Detect which cell encompasses the target text, then output its (x, y) center coordinate. 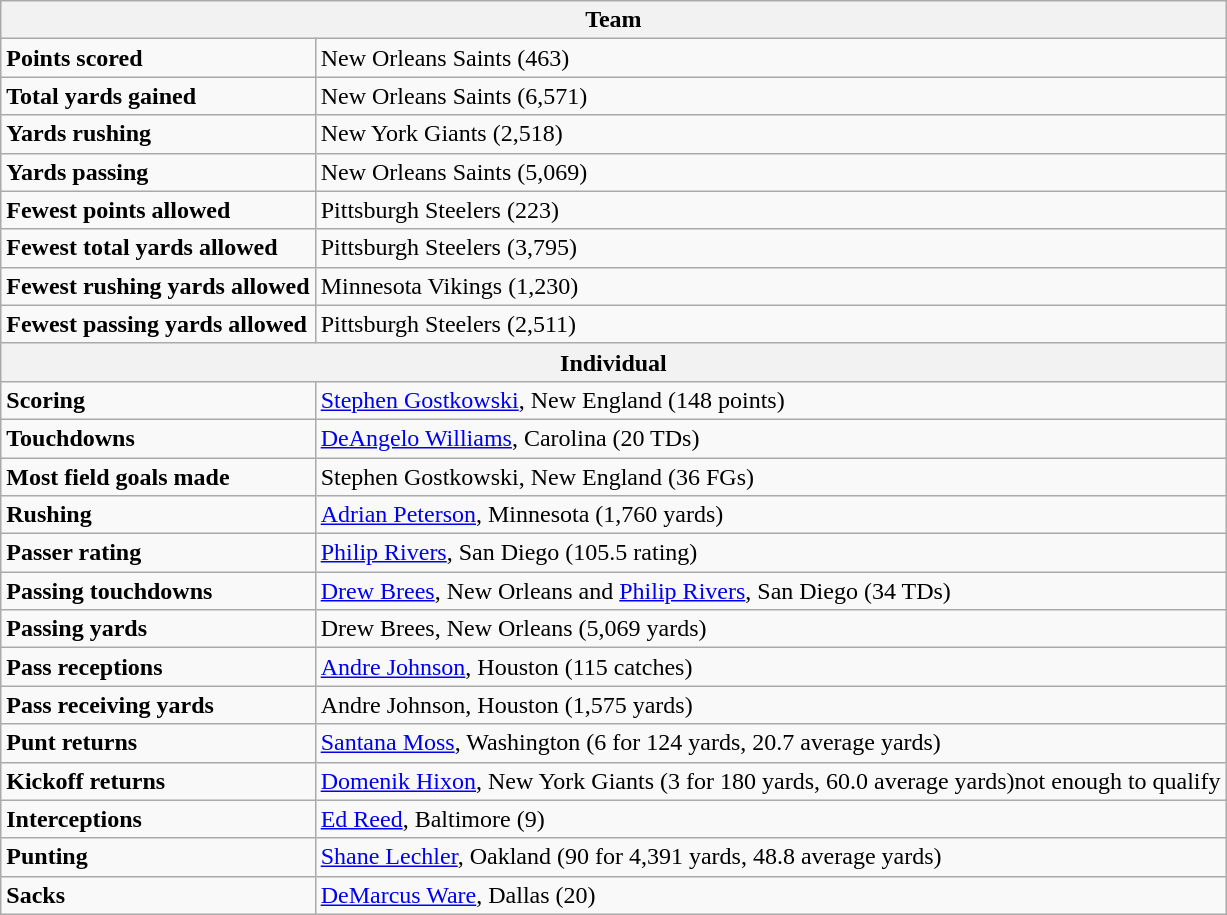
Ed Reed, Baltimore (9) (770, 819)
Adrian Peterson, Minnesota (1,760 yards) (770, 515)
New Orleans Saints (463) (770, 58)
New York Giants (2,518) (770, 134)
Rushing (158, 515)
Kickoff returns (158, 781)
Scoring (158, 400)
Individual (614, 362)
Passing yards (158, 629)
New Orleans Saints (5,069) (770, 172)
Domenik Hixon, New York Giants (3 for 180 yards, 60.0 average yards)not enough to qualify (770, 781)
DeAngelo Williams, Carolina (20 TDs) (770, 438)
Pass receiving yards (158, 705)
Punt returns (158, 743)
Fewest passing yards allowed (158, 324)
Passer rating (158, 553)
Stephen Gostkowski, New England (148 points) (770, 400)
Total yards gained (158, 96)
Points scored (158, 58)
Passing touchdowns (158, 591)
Pittsburgh Steelers (3,795) (770, 248)
Shane Lechler, Oakland (90 for 4,391 yards, 48.8 average yards) (770, 857)
Team (614, 20)
Stephen Gostkowski, New England (36 FGs) (770, 477)
Pass receptions (158, 667)
Andre Johnson, Houston (115 catches) (770, 667)
Andre Johnson, Houston (1,575 yards) (770, 705)
Touchdowns (158, 438)
Fewest total yards allowed (158, 248)
Yards passing (158, 172)
Fewest points allowed (158, 210)
Drew Brees, New Orleans (5,069 yards) (770, 629)
Most field goals made (158, 477)
Sacks (158, 895)
Minnesota Vikings (1,230) (770, 286)
DeMarcus Ware, Dallas (20) (770, 895)
Interceptions (158, 819)
Santana Moss, Washington (6 for 124 yards, 20.7 average yards) (770, 743)
Punting (158, 857)
Pittsburgh Steelers (223) (770, 210)
Philip Rivers, San Diego (105.5 rating) (770, 553)
Fewest rushing yards allowed (158, 286)
New Orleans Saints (6,571) (770, 96)
Pittsburgh Steelers (2,511) (770, 324)
Yards rushing (158, 134)
Drew Brees, New Orleans and Philip Rivers, San Diego (34 TDs) (770, 591)
